Search for the cell housing the specified text and yield its (X, Y) center coordinate. 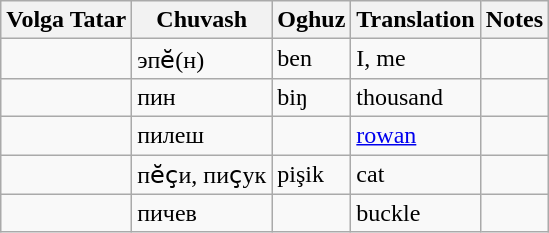
thousand (416, 97)
пин (202, 97)
rowan (416, 135)
эпӗ(н) (202, 59)
пичев (202, 213)
ben (312, 59)
Notes (514, 20)
Oghuz (312, 20)
Chuvash (202, 20)
pişik (312, 174)
cat (416, 174)
пилеш (202, 135)
biŋ (312, 97)
I, me (416, 59)
buckle (416, 213)
Translation (416, 20)
пӗҫи, пиҫук (202, 174)
Volga Tatar (66, 20)
